From the cell containing the given text, extract its center point as [x, y] coordinate. 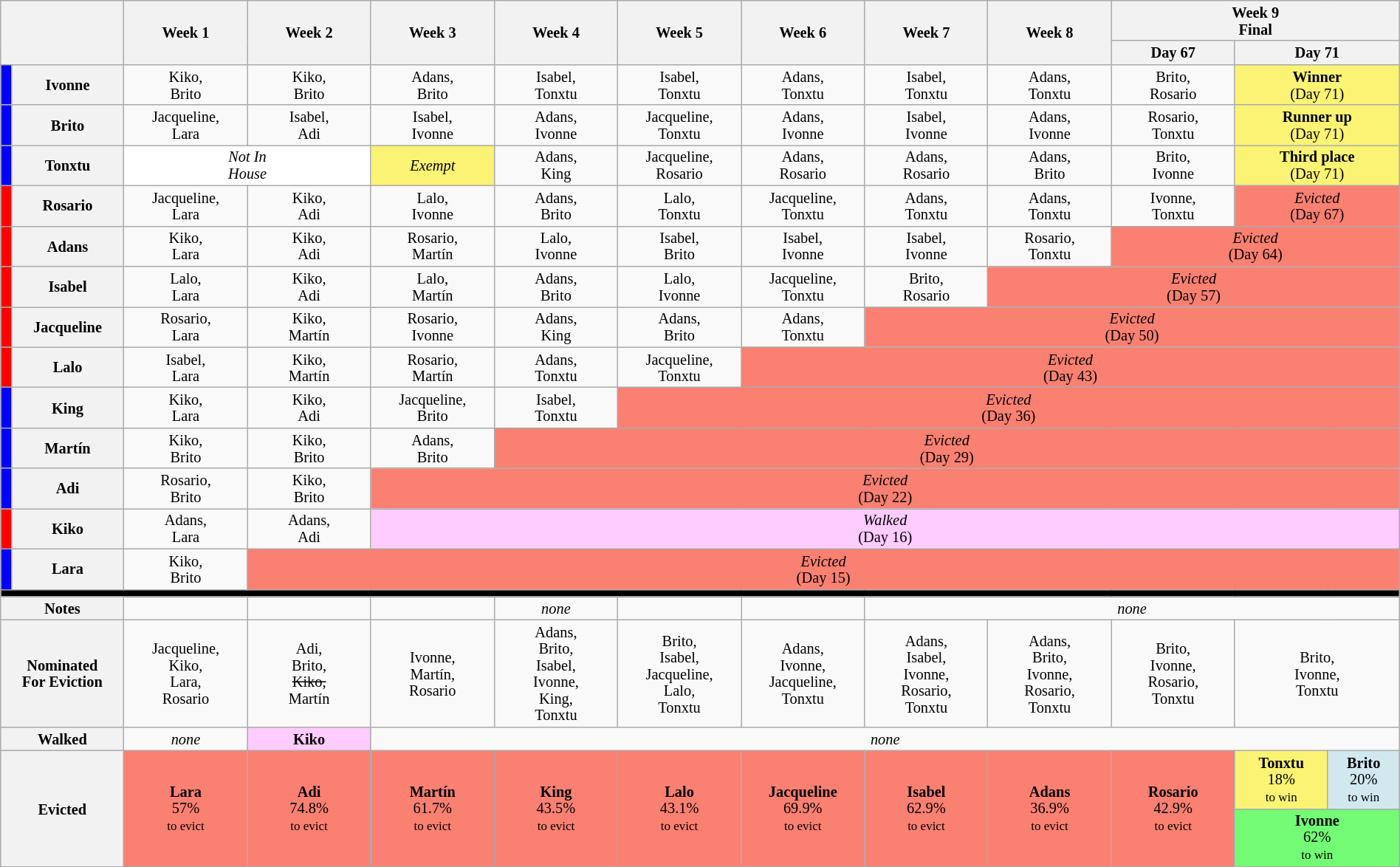
Evicted(Day 50) [1132, 326]
Adans,Brito,Ivonne,Rosario,Tonxtu [1050, 674]
Ivonne [68, 84]
King43.5%to evict [555, 808]
Lara57%to evict [186, 808]
Evicted(Day 57) [1193, 287]
Week 4 [555, 32]
Isabel,Lara [186, 368]
Adans [68, 247]
Evicted(Day 43) [1071, 368]
Adi,Brito,Kiko,Martín [309, 674]
Brito,Isabel,Jacqueline,Lalo,Tonxtu [679, 674]
Winner(Day 71) [1317, 84]
NominatedFor Eviction [62, 674]
Week 1 [186, 32]
Isabel [68, 287]
Jacqueline,Rosario [679, 165]
Week 9Final [1255, 21]
Jacqueline [68, 326]
Rosario,Ivonne [433, 326]
Ivonne62%to win [1317, 837]
Adi74.8%to evict [309, 808]
Week 6 [803, 32]
Adans,Ivonne,Jacqueline,Tonxtu [803, 674]
Adi [68, 489]
Lalo43.1%to evict [679, 808]
Adans,Isabel,Ivonne,Rosario,Tonxtu [926, 674]
Adans36.9%to evict [1050, 808]
Third place(Day 71) [1317, 165]
Week 7 [926, 32]
Evicted(Day 67) [1317, 205]
Day 71 [1317, 52]
Lalo,Tonxtu [679, 205]
Brito,Ivonne,Rosario,Tonxtu [1173, 674]
Martín61.7%to evict [433, 808]
Rosario42.9%to evict [1173, 808]
Evicted(Day 22) [885, 489]
Week 5 [679, 32]
Week 8 [1050, 32]
Adans,Adi [309, 529]
Week 3 [433, 32]
Evicted [62, 808]
Walked [62, 739]
Lalo,Lara [186, 287]
Brito,Ivonne,Tonxtu [1317, 674]
Jacqueline,Brito [433, 408]
Evicted(Day 36) [1009, 408]
Evicted(Day 64) [1255, 247]
Exempt [433, 165]
Rosario,Lara [186, 326]
Lara [68, 569]
Adans,Brito,Isabel,Ivonne,King,Tonxtu [555, 674]
Isabel,Adi [309, 126]
Walked(Day 16) [885, 529]
Isabel62.9%to evict [926, 808]
Ivonne,Martín,Rosario [433, 674]
Lalo,Martín [433, 287]
Isabel,Brito [679, 247]
Adans,Lara [186, 529]
Martín [68, 448]
Runner up(Day 71) [1317, 126]
Day 67 [1173, 52]
Rosario,Brito [186, 489]
Brito,Ivonne [1173, 165]
Tonxtu [68, 165]
Jacqueline69.9%to evict [803, 808]
Not InHouse [247, 165]
Evicted(Day 29) [947, 448]
Rosario [68, 205]
Evicted(Day 15) [823, 569]
Lalo [68, 368]
King [68, 408]
Ivonne,Tonxtu [1173, 205]
Week 2 [309, 32]
Jacqueline,Kiko,Lara,Rosario [186, 674]
Brito [68, 126]
Notes [62, 608]
Tonxtu18%to win [1281, 780]
Brito20%to win [1363, 780]
